Return [X, Y] of the center of cell containing provided text 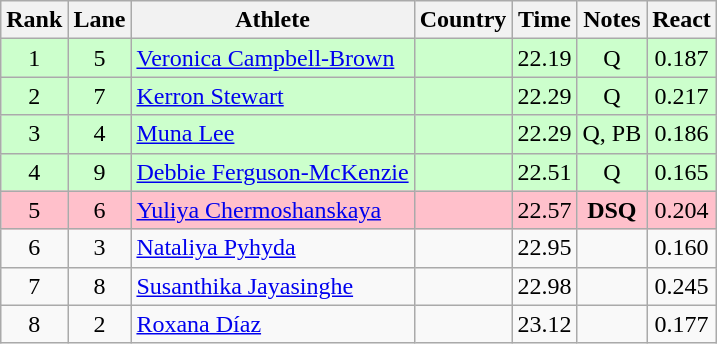
Kerron Stewart [272, 96]
Notes [612, 20]
Time [544, 20]
Yuliya Chermoshanskaya [272, 210]
0.245 [682, 286]
1 [34, 58]
Country [463, 20]
0.217 [682, 96]
22.51 [544, 172]
Veronica Campbell-Brown [272, 58]
23.12 [544, 324]
Muna Lee [272, 134]
0.160 [682, 248]
0.177 [682, 324]
DSQ [612, 210]
0.187 [682, 58]
9 [100, 172]
Nataliya Pyhyda [272, 248]
Susanthika Jayasinghe [272, 286]
Athlete [272, 20]
0.165 [682, 172]
22.57 [544, 210]
0.204 [682, 210]
0.186 [682, 134]
Rank [34, 20]
22.95 [544, 248]
React [682, 20]
Debbie Ferguson-McKenzie [272, 172]
Q, PB [612, 134]
Roxana Díaz [272, 324]
22.19 [544, 58]
Lane [100, 20]
22.98 [544, 286]
